Pinpoint the cell where the given text exists, returning its [X, Y] midpoint coordinate. 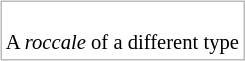
A roccale of a different type [122, 32]
